Return (x, y) of the center of cell containing provided text 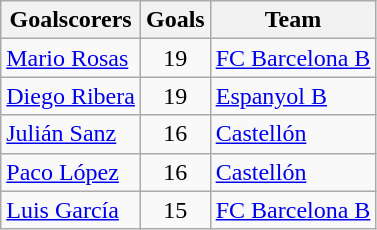
Mario Rosas (71, 58)
Goals (175, 20)
15 (175, 210)
Team (293, 20)
Espanyol B (293, 96)
Goalscorers (71, 20)
Julián Sanz (71, 134)
Paco López (71, 172)
Luis García (71, 210)
Diego Ribera (71, 96)
